Provide the (X, Y) coordinate of the cell's center where the given text is located.  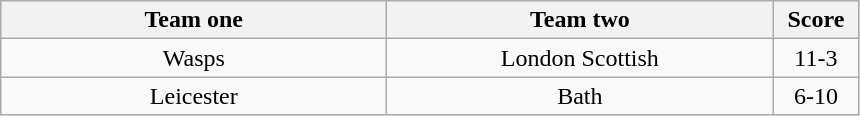
Team two (580, 20)
Score (816, 20)
11-3 (816, 58)
Team one (194, 20)
6-10 (816, 96)
Leicester (194, 96)
London Scottish (580, 58)
Bath (580, 96)
Wasps (194, 58)
